Find where the given text appears and provide that cell's center as [x, y] coordinate. 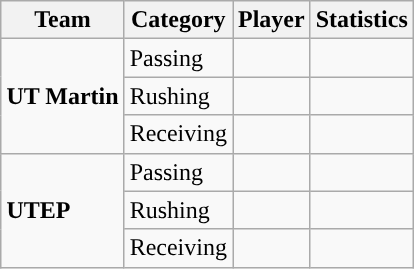
Player [271, 20]
UT Martin [62, 96]
Statistics [362, 20]
Category [178, 20]
Team [62, 20]
UTEP [62, 210]
